Scan for the cell matching the given text and deliver its (x, y) coordinate at center. 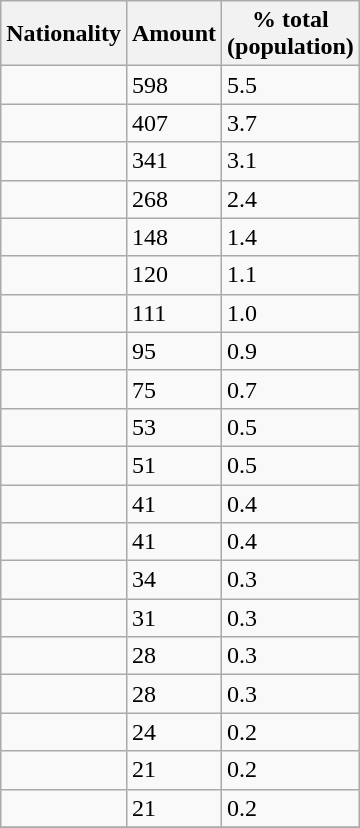
148 (174, 237)
341 (174, 161)
407 (174, 123)
Nationality (64, 34)
2.4 (291, 199)
95 (174, 351)
5.5 (291, 85)
1.0 (291, 313)
0.9 (291, 351)
3.1 (291, 161)
53 (174, 427)
1.4 (291, 237)
120 (174, 275)
3.7 (291, 123)
Amount (174, 34)
31 (174, 618)
111 (174, 313)
598 (174, 85)
51 (174, 465)
1.1 (291, 275)
34 (174, 580)
268 (174, 199)
0.7 (291, 389)
% total(population) (291, 34)
75 (174, 389)
24 (174, 732)
